Detect which cell encompasses the target text, then output its [x, y] center coordinate. 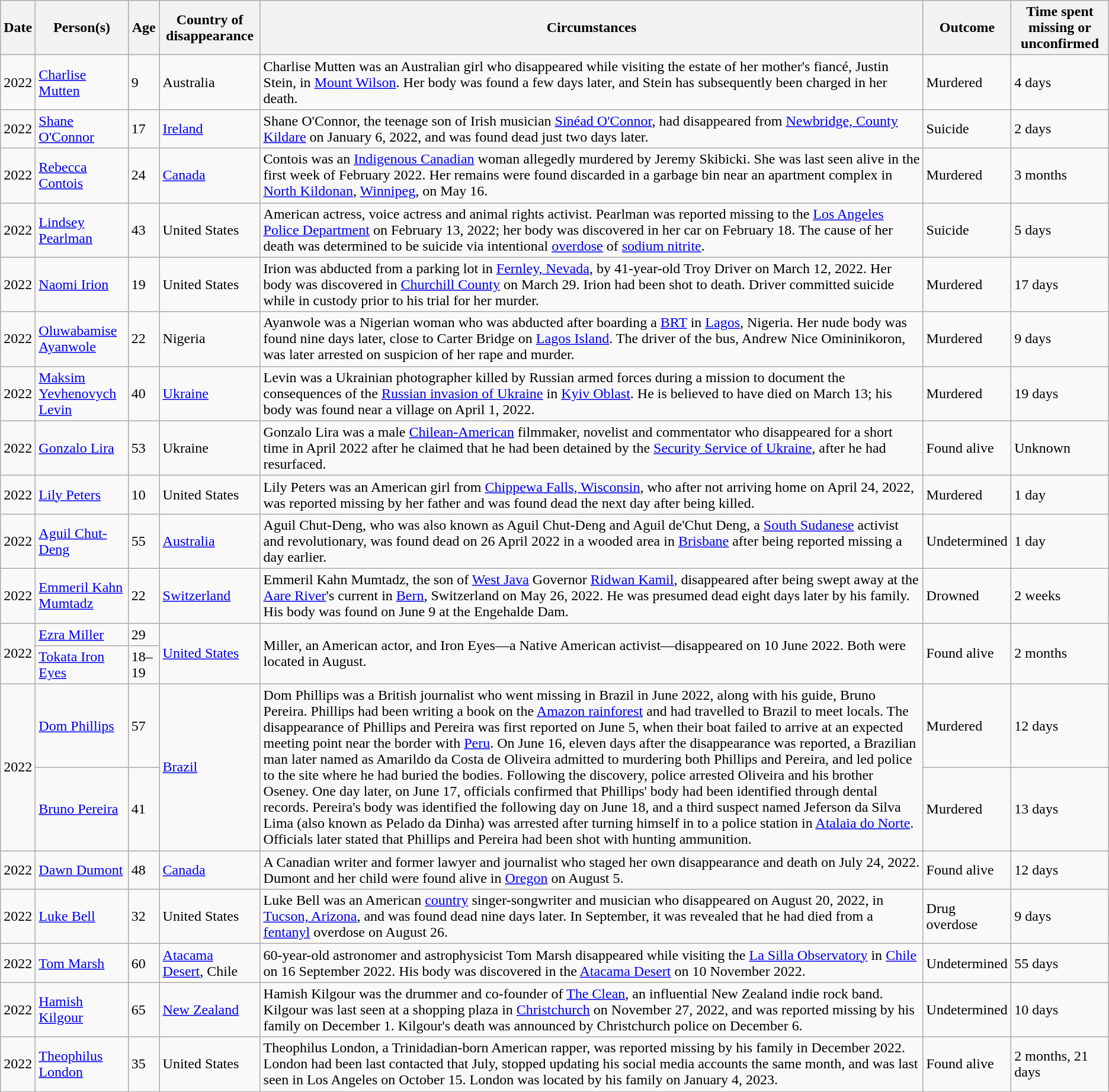
55 days [1060, 963]
19 [143, 284]
24 [143, 175]
Outcome [967, 28]
Switzerland [210, 595]
Miller, an American actor, and Iron Eyes—a Native American activist—disappeared on 10 June 2022. Both were located in August. [591, 654]
Gonzalo Lira [82, 448]
Drug overdose [967, 917]
Hamish Kilgour [82, 1010]
Oluwabamise Ayanwole [82, 339]
Bruno Pereira [82, 809]
Ezra Miller [82, 635]
Rebecca Contois [82, 175]
35 [143, 1064]
Person(s) [82, 28]
65 [143, 1010]
New Zealand [210, 1010]
57 [143, 726]
10 days [1060, 1010]
Age [143, 28]
2 months [1060, 654]
Lily Peters [82, 494]
48 [143, 870]
Unknown [1060, 448]
Luke Bell [82, 917]
Nigeria [210, 339]
19 days [1060, 393]
13 days [1060, 809]
2 days [1060, 129]
10 [143, 494]
Tom Marsh [82, 963]
17 days [1060, 284]
Charlise Mutten [82, 82]
Atacama Desert, Chile [210, 963]
5 days [1060, 230]
Dom Phillips [82, 726]
17 [143, 129]
53 [143, 448]
Circumstances [591, 28]
Brazil [210, 768]
60 [143, 963]
55 [143, 541]
40 [143, 393]
Dawn Dumont [82, 870]
41 [143, 809]
4 days [1060, 82]
9 [143, 82]
29 [143, 635]
2 weeks [1060, 595]
Ireland [210, 129]
Tokata Iron Eyes [82, 665]
Date [18, 28]
43 [143, 230]
2 months, 21 days [1060, 1064]
Drowned [967, 595]
3 months [1060, 175]
Time spent missing or unconfirmed [1060, 28]
Lindsey Pearlman [82, 230]
32 [143, 917]
Emmeril Kahn Mumtadz [82, 595]
Country of disappearance [210, 28]
Shane O'Connor [82, 129]
Aguil Chut-Deng [82, 541]
18–19 [143, 665]
Theophilus London [82, 1064]
Maksim Yevhenovych Levin [82, 393]
Naomi Irion [82, 284]
